Detect which cell encompasses the target text, then output its [X, Y] center coordinate. 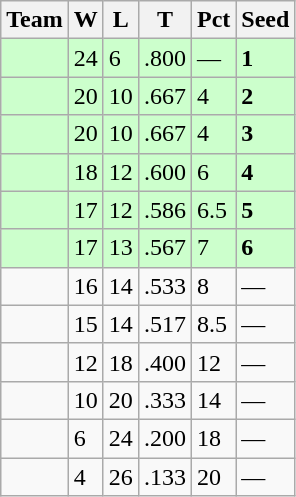
Team [35, 20]
5 [266, 210]
2 [266, 96]
16 [86, 286]
Seed [266, 20]
.800 [164, 58]
15 [86, 324]
L [120, 20]
13 [120, 248]
Pct [213, 20]
.200 [164, 438]
.533 [164, 286]
6.5 [213, 210]
.567 [164, 248]
.517 [164, 324]
T [164, 20]
1 [266, 58]
W [86, 20]
.586 [164, 210]
8 [213, 286]
.333 [164, 400]
.600 [164, 172]
26 [120, 477]
3 [266, 134]
.133 [164, 477]
8.5 [213, 324]
7 [213, 248]
.400 [164, 362]
